Provide the [x, y] coordinate of the cell's center where the given text is located.  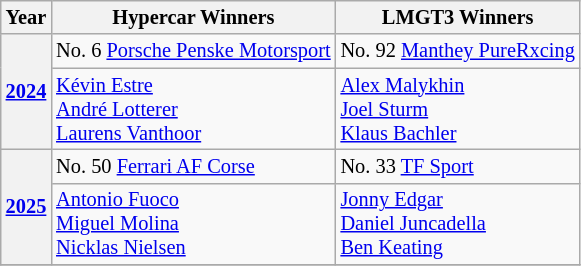
Hypercar Winners [193, 17]
No. 6 Porsche Penske Motorsport [193, 51]
No. 50 Ferrari AF Corse [193, 166]
Antonio Fuoco Miguel Molina Nicklas Nielsen [193, 224]
Kévin Estre André Lotterer Laurens Vanthoor [193, 109]
No. 33 TF Sport [458, 166]
Year [26, 17]
No. 92 Manthey PureRxcing [458, 51]
LMGT3 Winners [458, 17]
2024 [26, 92]
2025 [26, 206]
Alex Malykhin Joel Sturm Klaus Bachler [458, 109]
Jonny Edgar Daniel Juncadella Ben Keating [458, 224]
